Output the (X, Y) coordinate of the center of the cell containing the given text.  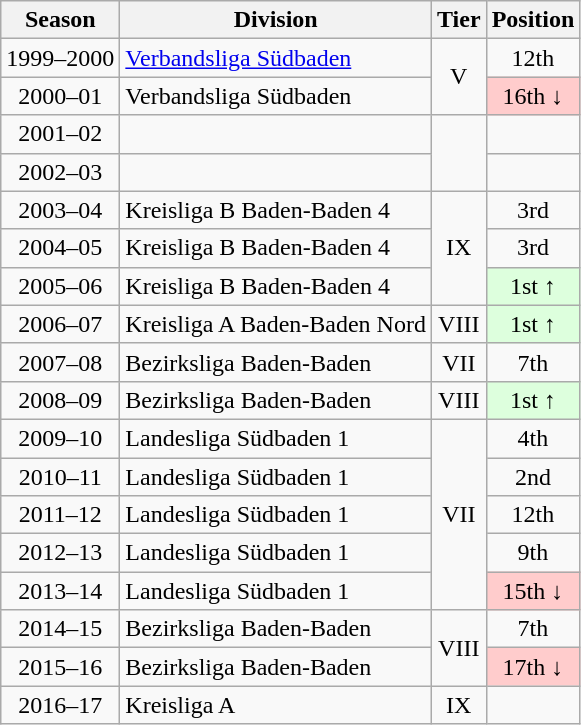
4th (533, 438)
2007–08 (60, 362)
Tier (458, 20)
2006–07 (60, 324)
2009–10 (60, 438)
2015–16 (60, 667)
17th ↓ (533, 667)
V (458, 77)
Position (533, 20)
2001–02 (60, 134)
2005–06 (60, 286)
2nd (533, 477)
16th ↓ (533, 96)
Division (276, 20)
2012–13 (60, 553)
2011–12 (60, 515)
Kreisliga A Baden-Baden Nord (276, 324)
9th (533, 553)
2002–03 (60, 172)
2014–15 (60, 629)
Kreisliga A (276, 705)
Season (60, 20)
2000–01 (60, 96)
2010–11 (60, 477)
2013–14 (60, 591)
2008–09 (60, 400)
2003–04 (60, 210)
1999–2000 (60, 58)
15th ↓ (533, 591)
2004–05 (60, 248)
2016–17 (60, 705)
